Scan for the cell matching the given text and deliver its [X, Y] coordinate at center. 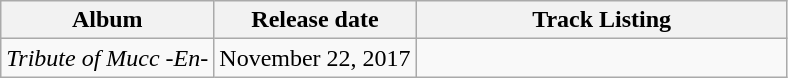
Tribute of Mucc -En- [108, 58]
Album [108, 20]
Track Listing [602, 20]
Release date [315, 20]
November 22, 2017 [315, 58]
